Return (X, Y) of the center of cell containing provided text 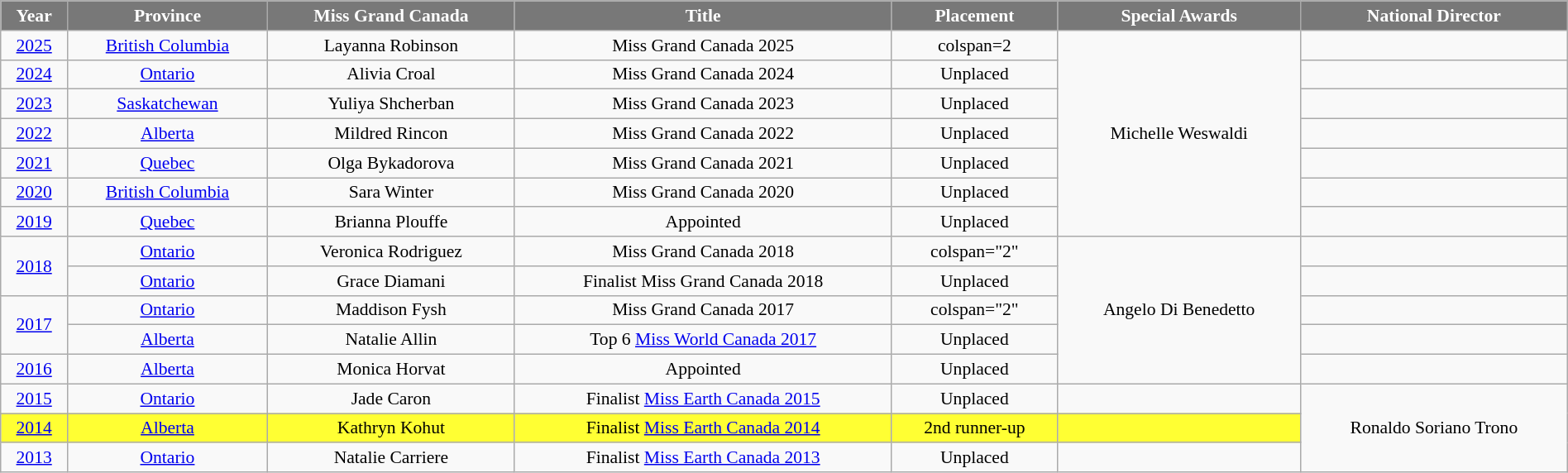
2025 (35, 45)
2023 (35, 104)
Alivia Croal (390, 74)
2021 (35, 163)
Maddison Fysh (390, 310)
2022 (35, 134)
Miss Grand Canada 2017 (703, 310)
2013 (35, 458)
Mildred Rincon (390, 134)
2017 (35, 324)
Sara Winter (390, 193)
Placement (974, 16)
Olga Bykadorova (390, 163)
Miss Grand Canada 2024 (703, 74)
Miss Grand Canada 2025 (703, 45)
Province (168, 16)
Michelle Weswaldi (1179, 134)
National Director (1434, 16)
Layanna Robinson (390, 45)
Grace Diamani (390, 281)
Finalist Miss Earth Canada 2013 (703, 458)
Veronica Rodriguez (390, 251)
Natalie Allin (390, 340)
Ronaldo Soriano Trono (1434, 428)
colspan=2 (974, 45)
Title (703, 16)
Miss Grand Canada 2023 (703, 104)
2020 (35, 193)
Special Awards (1179, 16)
Finalist Miss Grand Canada 2018 (703, 281)
Miss Grand Canada 2020 (703, 193)
Miss Grand Canada 2022 (703, 134)
Yuliya Shcherban (390, 104)
Finalist Miss Earth Canada 2015 (703, 399)
2016 (35, 370)
Miss Grand Canada 2021 (703, 163)
Finalist Miss Earth Canada 2014 (703, 428)
2024 (35, 74)
Miss Grand Canada 2018 (703, 251)
Brianna Plouffe (390, 222)
Natalie Carriere (390, 458)
Jade Caron (390, 399)
2015 (35, 399)
Year (35, 16)
Miss Grand Canada (390, 16)
Kathryn Kohut (390, 428)
Angelo Di Benedetto (1179, 310)
Top 6 Miss World Canada 2017 (703, 340)
Saskatchewan (168, 104)
2nd runner-up (974, 428)
2014 (35, 428)
2019 (35, 222)
Monica Horvat (390, 370)
2018 (35, 266)
